Identify which cell holds the provided text, then report its [x, y] central coordinate. 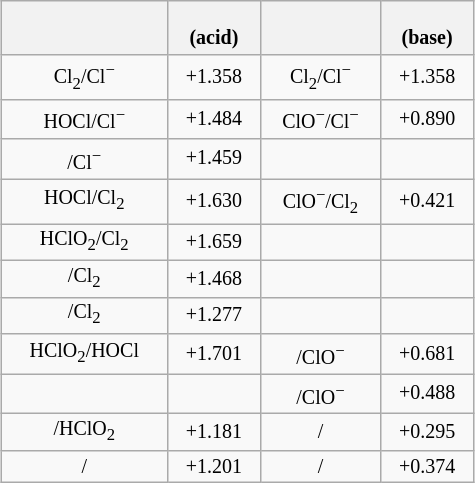
HClO2/Cl2 [84, 242]
(acid) [214, 28]
ClO−/Cl− [320, 119]
+0.488 [427, 394]
HOCl/Cl− [84, 119]
+0.295 [427, 432]
(base) [427, 28]
+0.374 [427, 466]
+1.701 [214, 354]
+1.484 [214, 119]
+1.181 [214, 432]
+1.630 [214, 200]
+1.277 [214, 316]
+0.681 [427, 354]
+1.468 [214, 280]
HOCl/Cl2 [84, 200]
+1.659 [214, 242]
+1.201 [214, 466]
+0.890 [427, 119]
+0.421 [427, 200]
HClO2/HOCl [84, 354]
/Cl− [84, 159]
/HClO2 [84, 432]
ClO−/Cl2 [320, 200]
+1.459 [214, 159]
